Extract the [x, y] coordinate from the center of the cell holding the provided text.  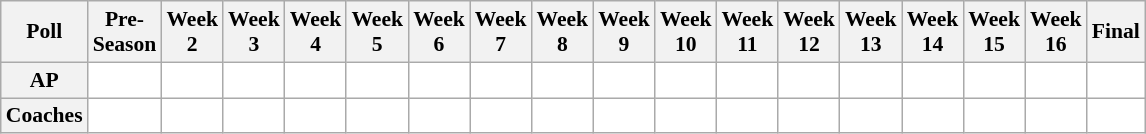
Week14 [933, 32]
Week8 [562, 32]
Coaches [44, 116]
Week6 [439, 32]
Week11 [748, 32]
Week15 [994, 32]
Poll [44, 32]
Week9 [624, 32]
Week12 [809, 32]
Week2 [192, 32]
Pre-Season [125, 32]
Week7 [501, 32]
Week4 [316, 32]
Final [1116, 32]
Week3 [254, 32]
Week5 [377, 32]
Week10 [686, 32]
AP [44, 80]
Week13 [871, 32]
Week16 [1056, 32]
